Determine the [x, y] coordinate at the center of the cell enclosing the given text.  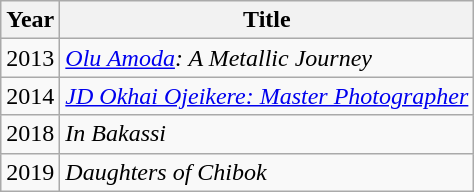
Year [30, 20]
2018 [30, 134]
JD Okhai Ojeikere: Master Photographer [267, 96]
2014 [30, 96]
Title [267, 20]
2019 [30, 172]
Olu Amoda: A Metallic Journey [267, 58]
2013 [30, 58]
Daughters of Chibok [267, 172]
In Bakassi [267, 134]
